Capture the cell that displays the provided text and extract its [X, Y] central coordinate. 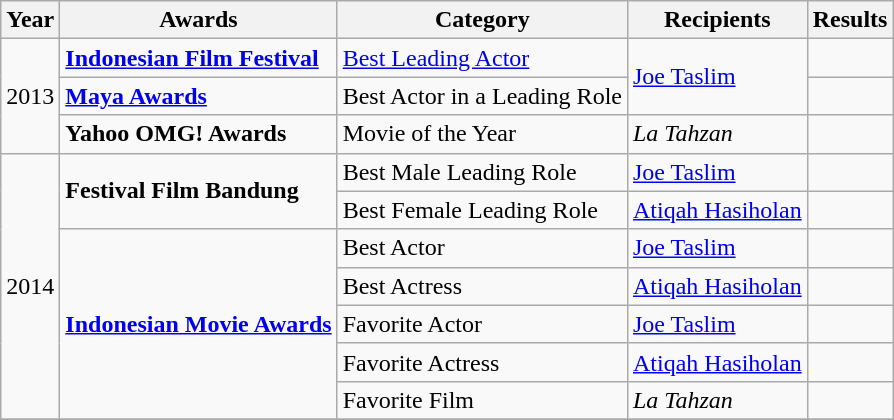
2013 [30, 96]
Recipients [717, 20]
Best Actress [482, 286]
2014 [30, 286]
Indonesian Film Festival [198, 58]
Awards [198, 20]
Best Female Leading Role [482, 210]
Yahoo OMG! Awards [198, 134]
Favorite Actress [482, 362]
Best Male Leading Role [482, 172]
Favorite Film [482, 400]
Results [850, 20]
Category [482, 20]
Favorite Actor [482, 324]
Year [30, 20]
Movie of the Year [482, 134]
Best Actor [482, 248]
Festival Film Bandung [198, 191]
Maya Awards [198, 96]
Best Actor in a Leading Role [482, 96]
Indonesian Movie Awards [198, 324]
Best Leading Actor [482, 58]
